Output the [X, Y] coordinate of the center of the cell containing the given text.  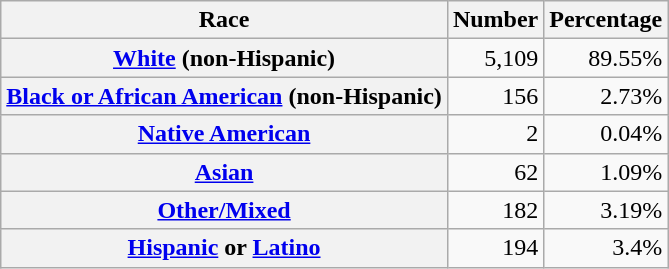
3.19% [606, 210]
Asian [224, 172]
Percentage [606, 20]
2 [495, 134]
1.09% [606, 172]
Number [495, 20]
5,109 [495, 58]
156 [495, 96]
62 [495, 172]
Hispanic or Latino [224, 248]
Other/Mixed [224, 210]
Black or African American (non-Hispanic) [224, 96]
2.73% [606, 96]
194 [495, 248]
White (non-Hispanic) [224, 58]
0.04% [606, 134]
3.4% [606, 248]
89.55% [606, 58]
Race [224, 20]
Native American [224, 134]
182 [495, 210]
